Output the [x, y] coordinate of the center of the cell containing the given text.  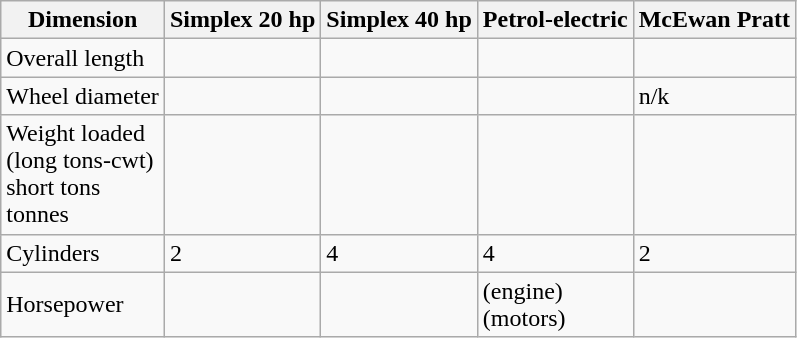
McEwan Pratt [714, 20]
Cylinders [83, 253]
Petrol-electric [555, 20]
n/k [714, 96]
Wheel diameter [83, 96]
Simplex 40 hp [399, 20]
Overall length [83, 58]
(engine) (motors) [555, 304]
Simplex 20 hp [242, 20]
Dimension [83, 20]
Weight loaded (long tons-cwt)short tons tonnes [83, 174]
Horsepower [83, 304]
